Provide the [x, y] coordinate of the cell's center where the given text is located.  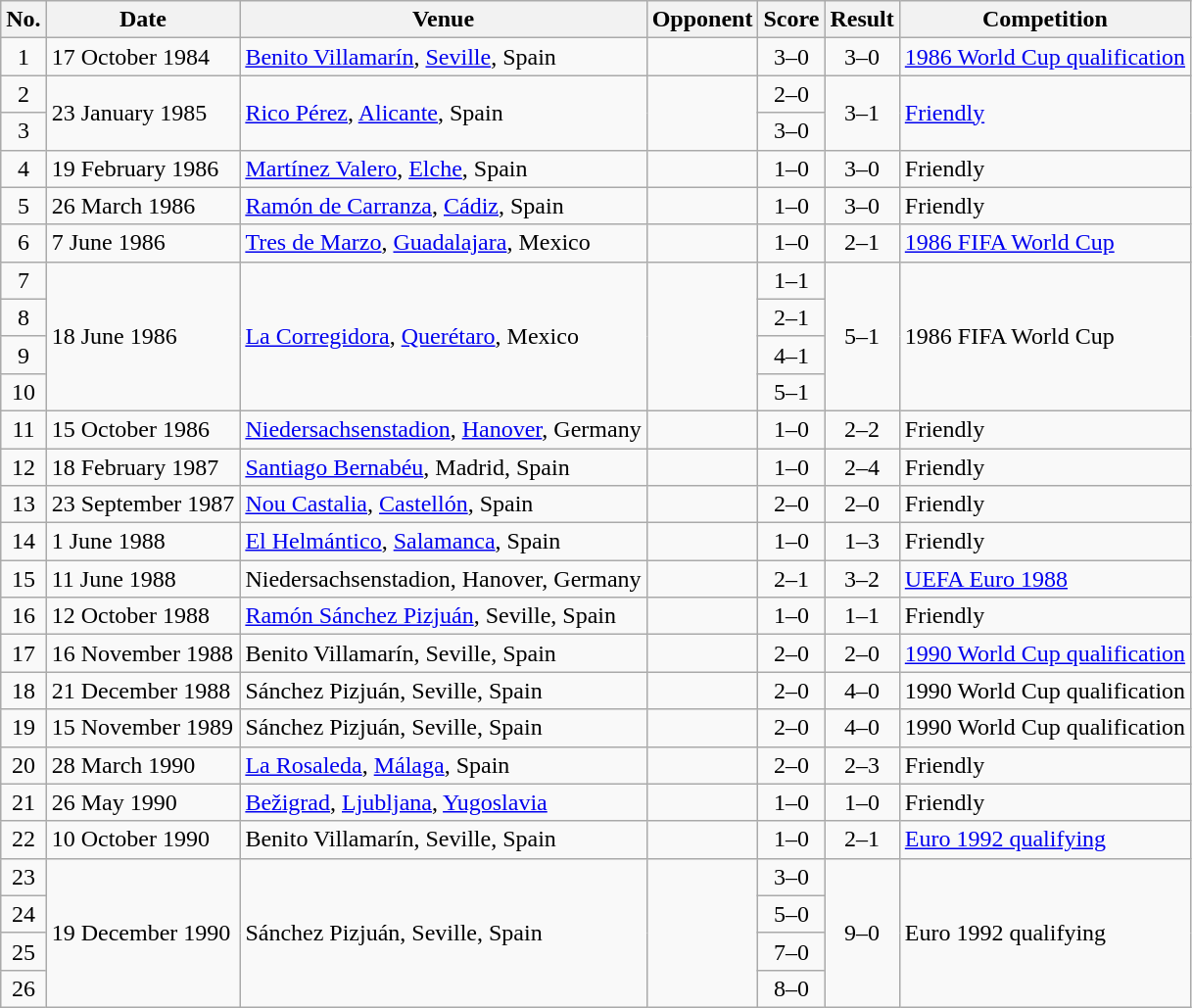
1 [24, 57]
Bežigrad, Ljubljana, Yugoslavia [443, 802]
5–0 [791, 914]
1 June 1988 [143, 542]
8 [24, 317]
3–1 [862, 113]
Venue [443, 20]
2–2 [862, 429]
9–0 [862, 933]
19 December 1990 [143, 933]
Competition [1044, 20]
4–1 [791, 355]
15 [24, 579]
16 November 1988 [143, 653]
13 [24, 504]
7–0 [791, 951]
26 March 1986 [143, 206]
Tres de Marzo, Guadalajara, Mexico [443, 243]
El Helmántico, Salamanca, Spain [443, 542]
Rico Pérez, Alicante, Spain [443, 113]
24 [24, 914]
16 [24, 616]
18 February 1987 [143, 467]
Opponent [702, 20]
23 September 1987 [143, 504]
23 [24, 877]
25 [24, 951]
15 October 1986 [143, 429]
Nou Castalia, Castellón, Spain [443, 504]
3–2 [862, 579]
12 October 1988 [143, 616]
La Rosaleda, Málaga, Spain [443, 765]
11 [24, 429]
18 June 1986 [143, 336]
23 January 1985 [143, 113]
7 June 1986 [143, 243]
1–3 [862, 542]
18 [24, 691]
Result [862, 20]
8–0 [791, 988]
1986 World Cup qualification [1044, 57]
Date [143, 20]
2–4 [862, 467]
19 [24, 728]
Score [791, 20]
Martínez Valero, Elche, Spain [443, 168]
10 [24, 392]
6 [24, 243]
21 [24, 802]
2 [24, 94]
22 [24, 840]
11 June 1988 [143, 579]
15 November 1989 [143, 728]
26 [24, 988]
17 [24, 653]
7 [24, 280]
No. [24, 20]
Ramón Sánchez Pizjuán, Seville, Spain [443, 616]
La Corregidora, Querétaro, Mexico [443, 336]
10 October 1990 [143, 840]
Santiago Bernabéu, Madrid, Spain [443, 467]
26 May 1990 [143, 802]
14 [24, 542]
17 October 1984 [143, 57]
9 [24, 355]
3 [24, 131]
5 [24, 206]
Ramón de Carranza, Cádiz, Spain [443, 206]
19 February 1986 [143, 168]
12 [24, 467]
21 December 1988 [143, 691]
2–3 [862, 765]
20 [24, 765]
UEFA Euro 1988 [1044, 579]
4 [24, 168]
28 March 1990 [143, 765]
